Locate the cell with the specified text and output its (x, y) center coordinate. 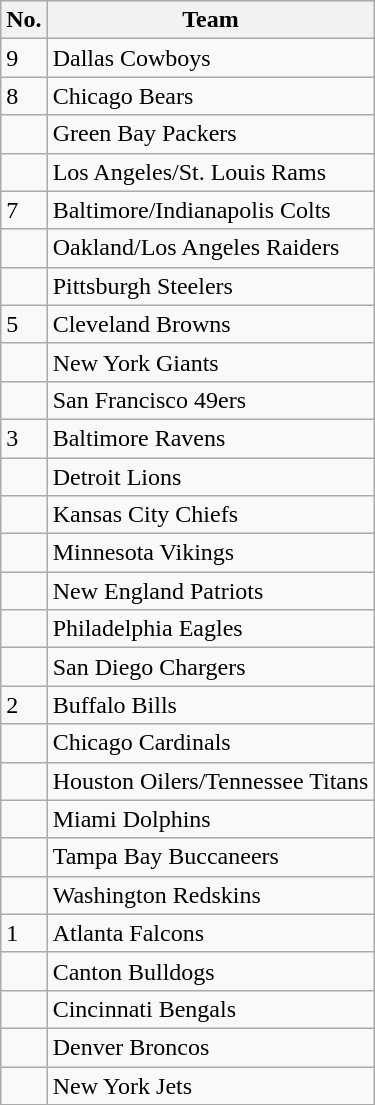
Team (210, 20)
San Francisco 49ers (210, 400)
Pittsburgh Steelers (210, 286)
Miami Dolphins (210, 819)
New York Giants (210, 362)
No. (24, 20)
Buffalo Bills (210, 705)
New England Patriots (210, 591)
1 (24, 933)
Baltimore/Indianapolis Colts (210, 210)
Tampa Bay Buccaneers (210, 857)
Cleveland Browns (210, 324)
Kansas City Chiefs (210, 515)
Dallas Cowboys (210, 58)
3 (24, 438)
San Diego Chargers (210, 667)
Detroit Lions (210, 477)
Houston Oilers/Tennessee Titans (210, 781)
Washington Redskins (210, 895)
5 (24, 324)
Denver Broncos (210, 1047)
Minnesota Vikings (210, 553)
Green Bay Packers (210, 134)
Oakland/Los Angeles Raiders (210, 248)
Philadelphia Eagles (210, 629)
Baltimore Ravens (210, 438)
New York Jets (210, 1085)
Chicago Cardinals (210, 743)
2 (24, 705)
Canton Bulldogs (210, 971)
7 (24, 210)
8 (24, 96)
Chicago Bears (210, 96)
Los Angeles/St. Louis Rams (210, 172)
Cincinnati Bengals (210, 1009)
Atlanta Falcons (210, 933)
9 (24, 58)
